Locate the cell with the specified text and output its (x, y) center coordinate. 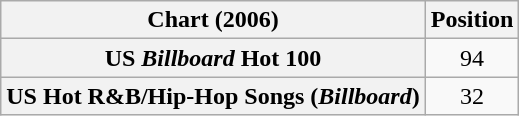
US Billboard Hot 100 (213, 58)
Chart (2006) (213, 20)
US Hot R&B/Hip-Hop Songs (Billboard) (213, 96)
32 (472, 96)
94 (472, 58)
Position (472, 20)
